Detect which cell encompasses the target text, then output its (x, y) center coordinate. 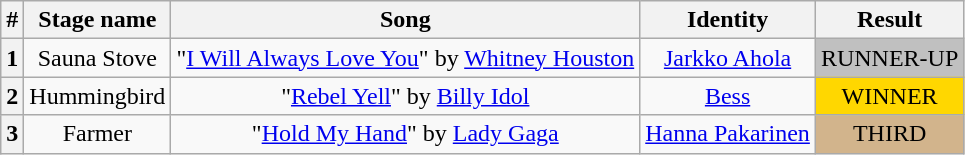
THIRD (889, 134)
"Rebel Yell" by Billy Idol (406, 96)
# (12, 20)
3 (12, 134)
Stage name (98, 20)
Hummingbird (98, 96)
"I Will Always Love You" by Whitney Houston (406, 58)
Hanna Pakarinen (728, 134)
RUNNER-UP (889, 58)
Song (406, 20)
Farmer (98, 134)
Bess (728, 96)
2 (12, 96)
Jarkko Ahola (728, 58)
"Hold My Hand" by Lady Gaga (406, 134)
1 (12, 58)
Identity (728, 20)
Sauna Stove (98, 58)
WINNER (889, 96)
Result (889, 20)
